Provide the [X, Y] coordinate of the cell's center where the given text is located.  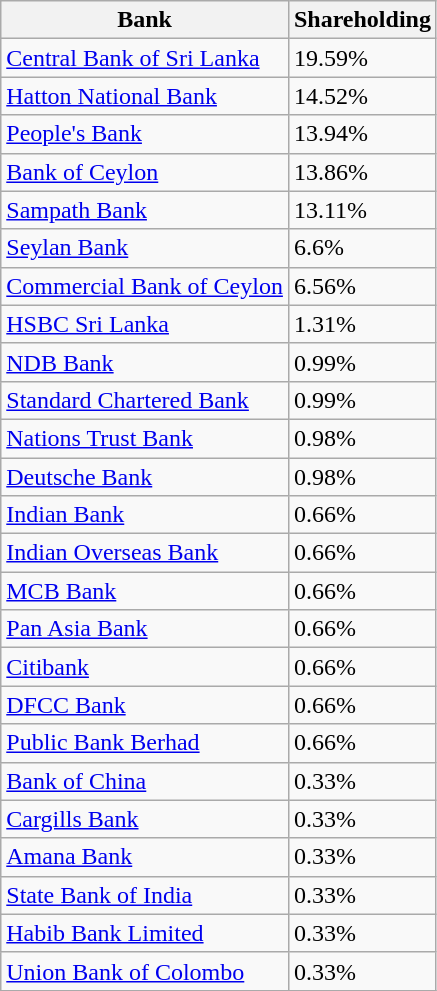
Amana Bank [145, 857]
People's Bank [145, 134]
Commercial Bank of Ceylon [145, 286]
Seylan Bank [145, 248]
Pan Asia Bank [145, 629]
Bank of China [145, 781]
Habib Bank Limited [145, 933]
Bank [145, 20]
MCB Bank [145, 591]
13.94% [362, 134]
19.59% [362, 58]
1.31% [362, 324]
Standard Chartered Bank [145, 400]
NDB Bank [145, 362]
Indian Overseas Bank [145, 553]
Central Bank of Sri Lanka [145, 58]
Hatton National Bank [145, 96]
13.11% [362, 210]
Cargills Bank [145, 819]
Citibank [145, 667]
Public Bank Berhad [145, 743]
HSBC Sri Lanka [145, 324]
13.86% [362, 172]
6.56% [362, 286]
Deutsche Bank [145, 477]
Bank of Ceylon [145, 172]
Union Bank of Colombo [145, 971]
State Bank of India [145, 895]
14.52% [362, 96]
Shareholding [362, 20]
DFCC Bank [145, 705]
Nations Trust Bank [145, 438]
Indian Bank [145, 515]
Sampath Bank [145, 210]
6.6% [362, 248]
